Find where the given text appears and provide that cell's center as [X, Y] coordinate. 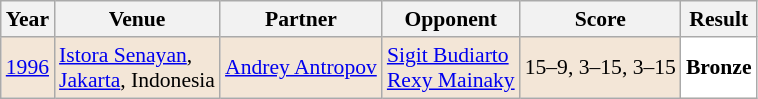
Venue [137, 19]
15–9, 3–15, 3–15 [600, 68]
Andrey Antropov [301, 68]
Sigit Budiarto Rexy Mainaky [451, 68]
Result [719, 19]
Istora Senayan,Jakarta, Indonesia [137, 68]
Year [28, 19]
Score [600, 19]
1996 [28, 68]
Partner [301, 19]
Bronze [719, 68]
Opponent [451, 19]
